Detect which cell encompasses the target text, then output its (X, Y) center coordinate. 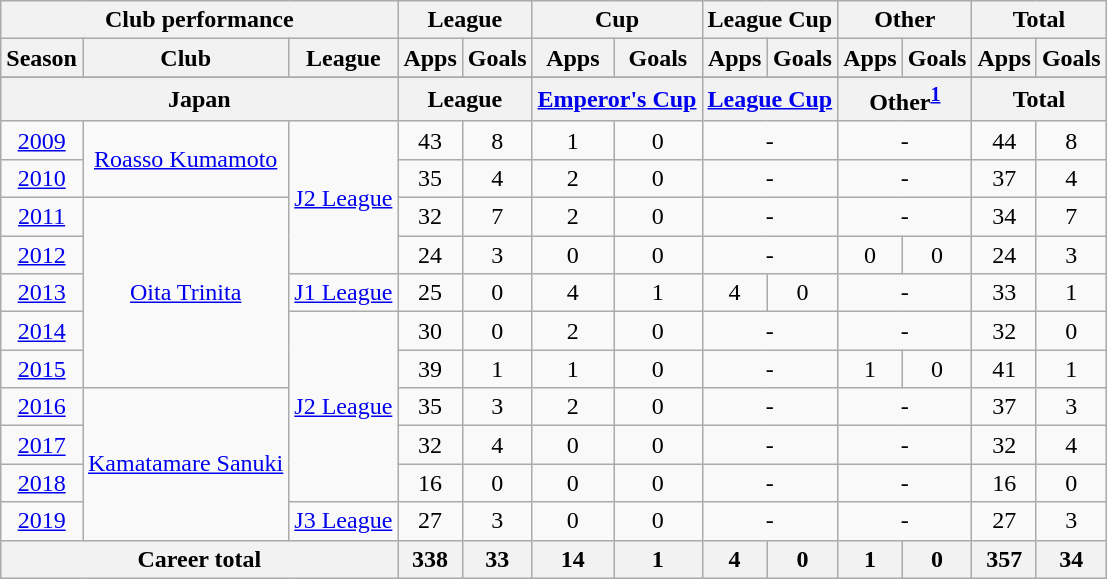
43 (430, 140)
2012 (42, 255)
2013 (42, 293)
Other (905, 20)
Oita Trinita (185, 293)
Other1 (905, 100)
2016 (42, 407)
Kamatamare Sanuki (185, 464)
2017 (42, 445)
338 (430, 559)
Roasso Kumamoto (185, 159)
Career total (200, 559)
357 (1004, 559)
Season (42, 58)
2019 (42, 521)
2011 (42, 217)
2015 (42, 369)
Cup (617, 20)
39 (430, 369)
Club (185, 58)
14 (573, 559)
2010 (42, 178)
25 (430, 293)
Emperor's Cup (617, 100)
41 (1004, 369)
30 (430, 331)
Japan (200, 100)
2009 (42, 140)
Club performance (200, 20)
2014 (42, 331)
2018 (42, 483)
44 (1004, 140)
J1 League (344, 293)
J3 League (344, 521)
